Determine the [x, y] coordinate at the center of the cell enclosing the given text.  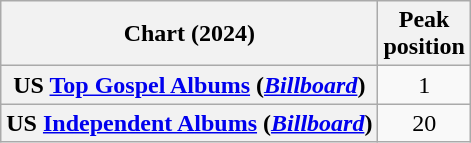
20 [424, 123]
US Independent Albums (Billboard) [190, 123]
Chart (2024) [190, 34]
1 [424, 85]
US Top Gospel Albums (Billboard) [190, 85]
Peakposition [424, 34]
